Search for the cell housing the specified text and yield its [X, Y] center coordinate. 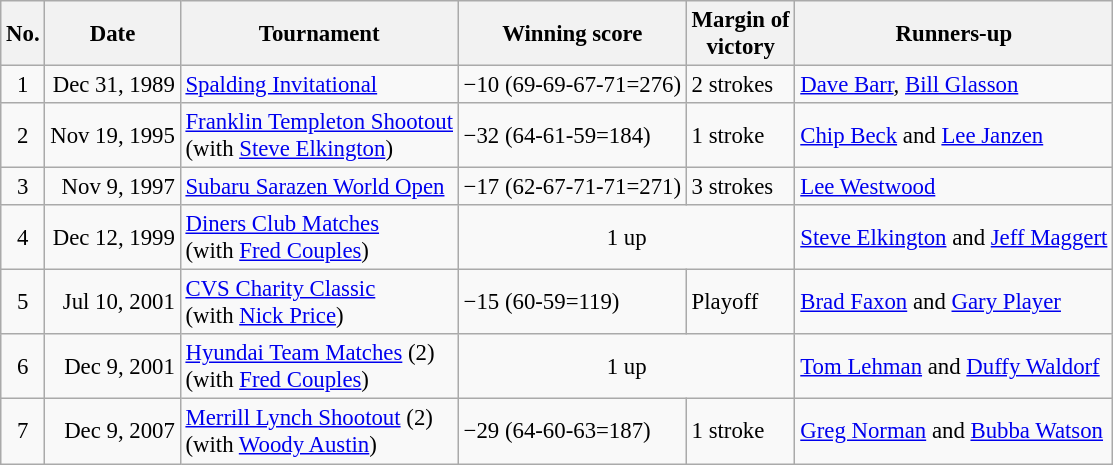
Dave Barr, Bill Glasson [954, 85]
Winning score [572, 34]
4 [23, 238]
Playoff [740, 302]
Steve Elkington and Jeff Maggert [954, 238]
Jul 10, 2001 [112, 302]
Dec 9, 2007 [112, 432]
No. [23, 34]
Runners-up [954, 34]
5 [23, 302]
Spalding Invitational [319, 85]
Dec 31, 1989 [112, 85]
−17 (62-67-71-71=271) [572, 187]
CVS Charity Classic(with Nick Price) [319, 302]
Lee Westwood [954, 187]
Date [112, 34]
−29 (64-60-63=187) [572, 432]
Nov 19, 1995 [112, 136]
Dec 9, 2001 [112, 366]
2 strokes [740, 85]
7 [23, 432]
Merrill Lynch Shootout (2)(with Woody Austin) [319, 432]
Nov 9, 1997 [112, 187]
Margin ofvictory [740, 34]
1 [23, 85]
Tom Lehman and Duffy Waldorf [954, 366]
Subaru Sarazen World Open [319, 187]
Dec 12, 1999 [112, 238]
Greg Norman and Bubba Watson [954, 432]
2 [23, 136]
Tournament [319, 34]
Franklin Templeton Shootout(with Steve Elkington) [319, 136]
−32 (64-61-59=184) [572, 136]
3 strokes [740, 187]
Brad Faxon and Gary Player [954, 302]
Hyundai Team Matches (2)(with Fred Couples) [319, 366]
−15 (60-59=119) [572, 302]
3 [23, 187]
−10 (69-69-67-71=276) [572, 85]
Chip Beck and Lee Janzen [954, 136]
Diners Club Matches(with Fred Couples) [319, 238]
6 [23, 366]
